Identify which cell holds the provided text, then report its (x, y) central coordinate. 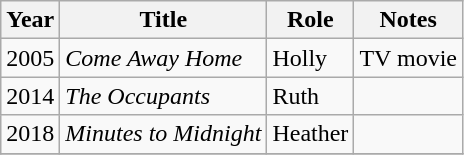
Notes (408, 20)
Holly (310, 58)
TV movie (408, 58)
2018 (30, 134)
Role (310, 20)
The Occupants (164, 96)
2005 (30, 58)
Year (30, 20)
2014 (30, 96)
Heather (310, 134)
Title (164, 20)
Minutes to Midnight (164, 134)
Come Away Home (164, 58)
Ruth (310, 96)
